Return the [x, y] coordinate for the center point of the cell that contains the specified text.  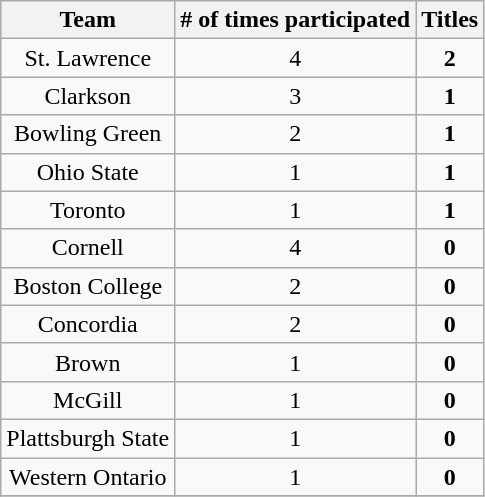
Cornell [88, 248]
Western Ontario [88, 477]
Bowling Green [88, 134]
Ohio State [88, 172]
Clarkson [88, 96]
Titles [450, 20]
Team [88, 20]
3 [296, 96]
St. Lawrence [88, 58]
Concordia [88, 324]
Toronto [88, 210]
Plattsburgh State [88, 438]
Brown [88, 362]
McGill [88, 400]
# of times participated [296, 20]
Boston College [88, 286]
